Return [X, Y] of the center of cell containing provided text 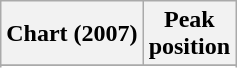
Peakposition [189, 34]
Chart (2007) [72, 34]
